Search for the cell housing the specified text and yield its [X, Y] center coordinate. 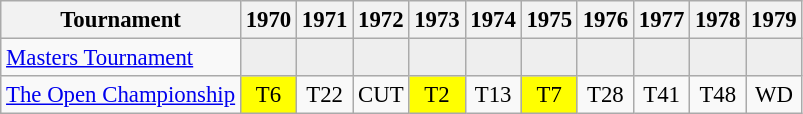
T22 [325, 95]
T7 [549, 95]
T13 [493, 95]
1974 [493, 20]
T2 [437, 95]
T41 [661, 95]
T6 [268, 95]
1975 [549, 20]
T28 [605, 95]
1976 [605, 20]
1979 [774, 20]
1978 [718, 20]
1971 [325, 20]
1973 [437, 20]
1977 [661, 20]
1970 [268, 20]
T48 [718, 95]
Masters Tournament [121, 58]
Tournament [121, 20]
WD [774, 95]
1972 [381, 20]
The Open Championship [121, 95]
CUT [381, 95]
